Find where the given text appears and provide that cell's center as [x, y] coordinate. 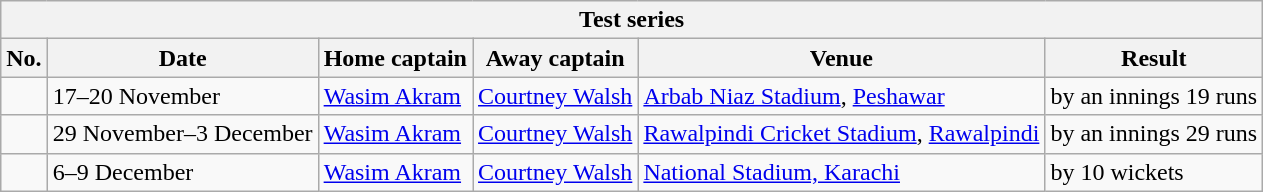
Test series [632, 20]
by an innings 19 runs [1154, 96]
17–20 November [182, 96]
29 November–3 December [182, 134]
Result [1154, 58]
by an innings 29 runs [1154, 134]
National Stadium, Karachi [842, 172]
Date [182, 58]
6–9 December [182, 172]
Away captain [554, 58]
No. [24, 58]
by 10 wickets [1154, 172]
Rawalpindi Cricket Stadium, Rawalpindi [842, 134]
Arbab Niaz Stadium, Peshawar [842, 96]
Home captain [395, 58]
Venue [842, 58]
